Capture the cell that displays the provided text and extract its [X, Y] central coordinate. 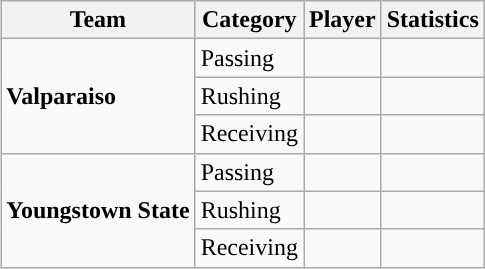
Player [343, 20]
Category [249, 20]
Team [98, 20]
Youngstown State [98, 210]
Valparaiso [98, 96]
Statistics [432, 20]
